Scan for the cell matching the given text and deliver its [X, Y] coordinate at center. 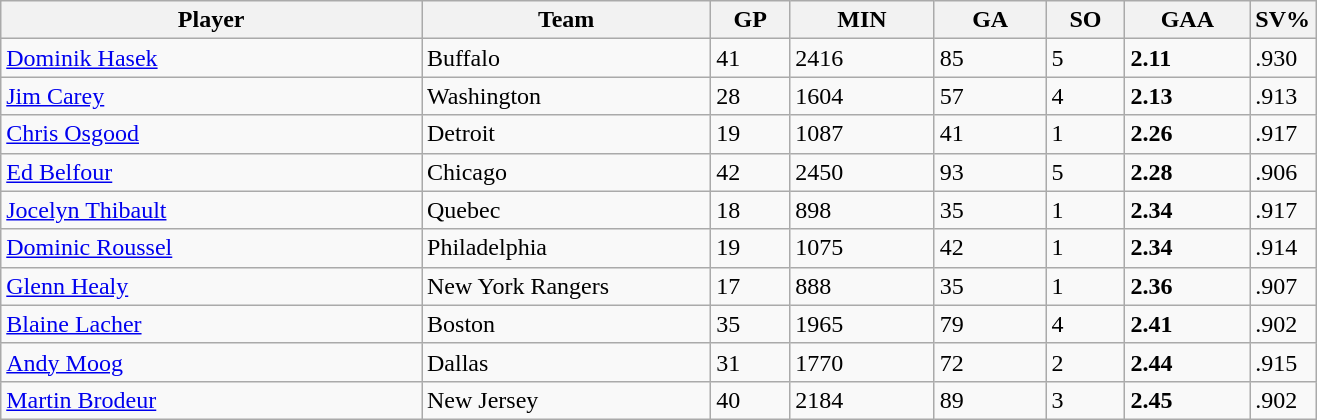
2184 [862, 400]
2.36 [1188, 286]
18 [750, 210]
Detroit [566, 134]
.907 [1283, 286]
Dallas [566, 362]
2.45 [1188, 400]
2450 [862, 172]
1770 [862, 362]
2.28 [1188, 172]
93 [990, 172]
.915 [1283, 362]
.913 [1283, 96]
Dominic Roussel [212, 248]
1965 [862, 324]
New Jersey [566, 400]
2 [1086, 362]
Martin Brodeur [212, 400]
GA [990, 20]
72 [990, 362]
.906 [1283, 172]
Andy Moog [212, 362]
28 [750, 96]
898 [862, 210]
MIN [862, 20]
2.11 [1188, 58]
Glenn Healy [212, 286]
57 [990, 96]
Chris Osgood [212, 134]
89 [990, 400]
40 [750, 400]
Philadelphia [566, 248]
888 [862, 286]
31 [750, 362]
2.13 [1188, 96]
New York Rangers [566, 286]
SO [1086, 20]
2.41 [1188, 324]
2416 [862, 58]
Ed Belfour [212, 172]
Chicago [566, 172]
GAA [1188, 20]
2.26 [1188, 134]
Quebec [566, 210]
1604 [862, 96]
SV% [1283, 20]
79 [990, 324]
Player [212, 20]
Blaine Lacher [212, 324]
Washington [566, 96]
.930 [1283, 58]
Boston [566, 324]
Dominik Hasek [212, 58]
GP [750, 20]
85 [990, 58]
.914 [1283, 248]
Buffalo [566, 58]
Jocelyn Thibault [212, 210]
17 [750, 286]
1087 [862, 134]
1075 [862, 248]
3 [1086, 400]
Team [566, 20]
Jim Carey [212, 96]
2.44 [1188, 362]
